Provide the [x, y] coordinate of the cell's center where the given text is located.  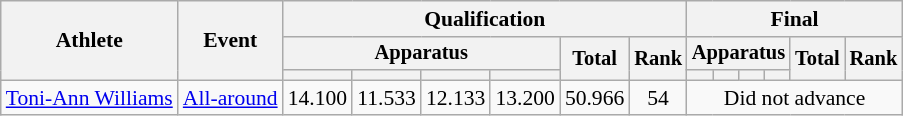
14.100 [318, 98]
13.200 [524, 98]
50.966 [594, 98]
Toni-Ann Williams [90, 98]
All-around [230, 98]
Final [794, 19]
12.133 [456, 98]
Did not advance [794, 98]
Athlete [90, 40]
Qualification [485, 19]
54 [658, 98]
11.533 [386, 98]
Event [230, 40]
